Determine the [x, y] coordinate at the center of the cell enclosing the given text.  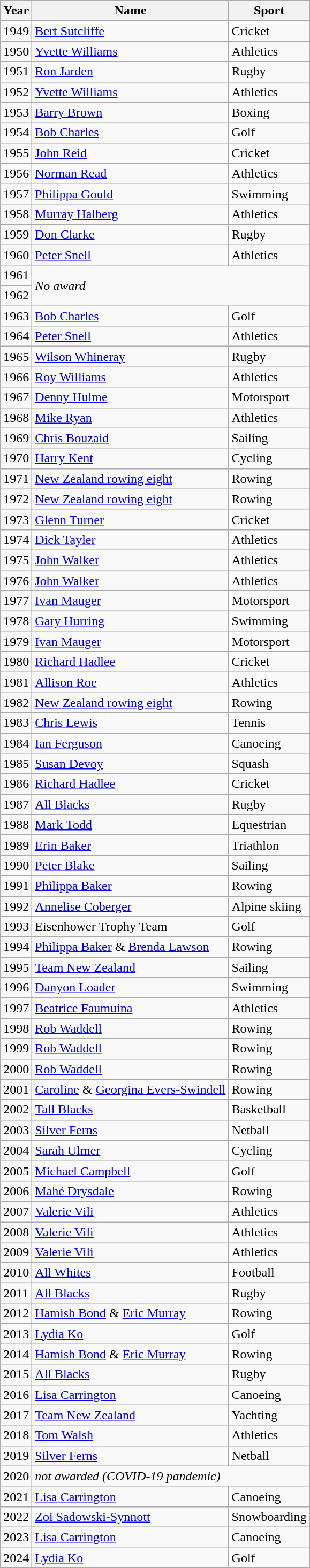
Philippa Baker & Brenda Lawson [131, 947]
Don Clarke [131, 234]
1973 [16, 519]
1992 [16, 906]
1954 [16, 133]
Yachting [269, 1415]
2016 [16, 1395]
2002 [16, 1110]
Tennis [269, 723]
Michael Campbell [131, 1171]
Annelise Coberger [131, 906]
1971 [16, 479]
Bert Sutcliffe [131, 31]
Danyon Loader [131, 988]
Triathlon [269, 845]
1963 [16, 316]
Allison Roe [131, 682]
1983 [16, 723]
1966 [16, 377]
Philippa Baker [131, 886]
1962 [16, 296]
1984 [16, 743]
1970 [16, 458]
Name [131, 11]
Tall Blacks [131, 1110]
2005 [16, 1171]
Basketball [269, 1110]
1952 [16, 92]
2023 [16, 1537]
1997 [16, 1008]
Norman Read [131, 173]
Mark Todd [131, 825]
1976 [16, 580]
2018 [16, 1435]
Football [269, 1273]
1988 [16, 825]
Tom Walsh [131, 1435]
Philippa Gould [131, 194]
Ron Jarden [131, 72]
Susan Devoy [131, 764]
1967 [16, 397]
1975 [16, 560]
Peter Blake [131, 865]
Boxing [269, 112]
2024 [16, 1558]
2009 [16, 1252]
1974 [16, 540]
2001 [16, 1089]
1990 [16, 865]
Snowboarding [269, 1517]
1985 [16, 764]
1982 [16, 703]
Barry Brown [131, 112]
Dick Tayler [131, 540]
2003 [16, 1130]
2000 [16, 1069]
1969 [16, 438]
1998 [16, 1028]
Beatrice Faumuina [131, 1008]
Squash [269, 764]
1959 [16, 234]
Roy Williams [131, 377]
Equestrian [269, 825]
2020 [16, 1476]
Sport [269, 11]
Denny Hulme [131, 397]
1979 [16, 642]
1965 [16, 357]
Erin Baker [131, 845]
2012 [16, 1313]
Mahé Drysdale [131, 1191]
Ian Ferguson [131, 743]
John Reid [131, 153]
1953 [16, 112]
1956 [16, 173]
1950 [16, 51]
All Whites [131, 1273]
2014 [16, 1354]
1989 [16, 845]
1978 [16, 621]
1987 [16, 804]
1980 [16, 662]
1957 [16, 194]
2008 [16, 1232]
1986 [16, 784]
2004 [16, 1150]
1958 [16, 214]
1972 [16, 499]
2017 [16, 1415]
1994 [16, 947]
2006 [16, 1191]
Chris Lewis [131, 723]
1991 [16, 886]
Chris Bouzaid [131, 438]
2007 [16, 1211]
1995 [16, 967]
Harry Kent [131, 458]
2013 [16, 1334]
1993 [16, 927]
2019 [16, 1456]
Gary Hurring [131, 621]
1996 [16, 988]
2011 [16, 1293]
1960 [16, 255]
Eisenhower Trophy Team [131, 927]
1964 [16, 336]
1955 [16, 153]
1999 [16, 1049]
Murray Halberg [131, 214]
not awarded (COVID-19 pandemic) [171, 1476]
1977 [16, 601]
Zoi Sadowski-Synnott [131, 1517]
2021 [16, 1496]
2015 [16, 1374]
Alpine skiing [269, 906]
1949 [16, 31]
Year [16, 11]
Sarah Ulmer [131, 1150]
1951 [16, 72]
1961 [16, 275]
Mike Ryan [131, 418]
No award [171, 286]
1968 [16, 418]
Wilson Whineray [131, 357]
Glenn Turner [131, 519]
2022 [16, 1517]
1981 [16, 682]
2010 [16, 1273]
Caroline & Georgina Evers-Swindell [131, 1089]
